Output the [X, Y] coordinate of the center of the cell containing the given text.  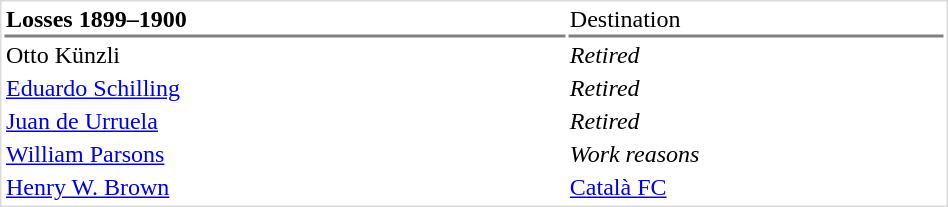
Losses 1899–1900 [284, 20]
Eduardo Schilling [284, 89]
Destination [756, 20]
Work reasons [756, 155]
Henry W. Brown [284, 187]
Otto Künzli [284, 55]
William Parsons [284, 155]
Català FC [756, 187]
Juan de Urruela [284, 121]
